Provide the [X, Y] coordinate of the cell's center where the given text is located.  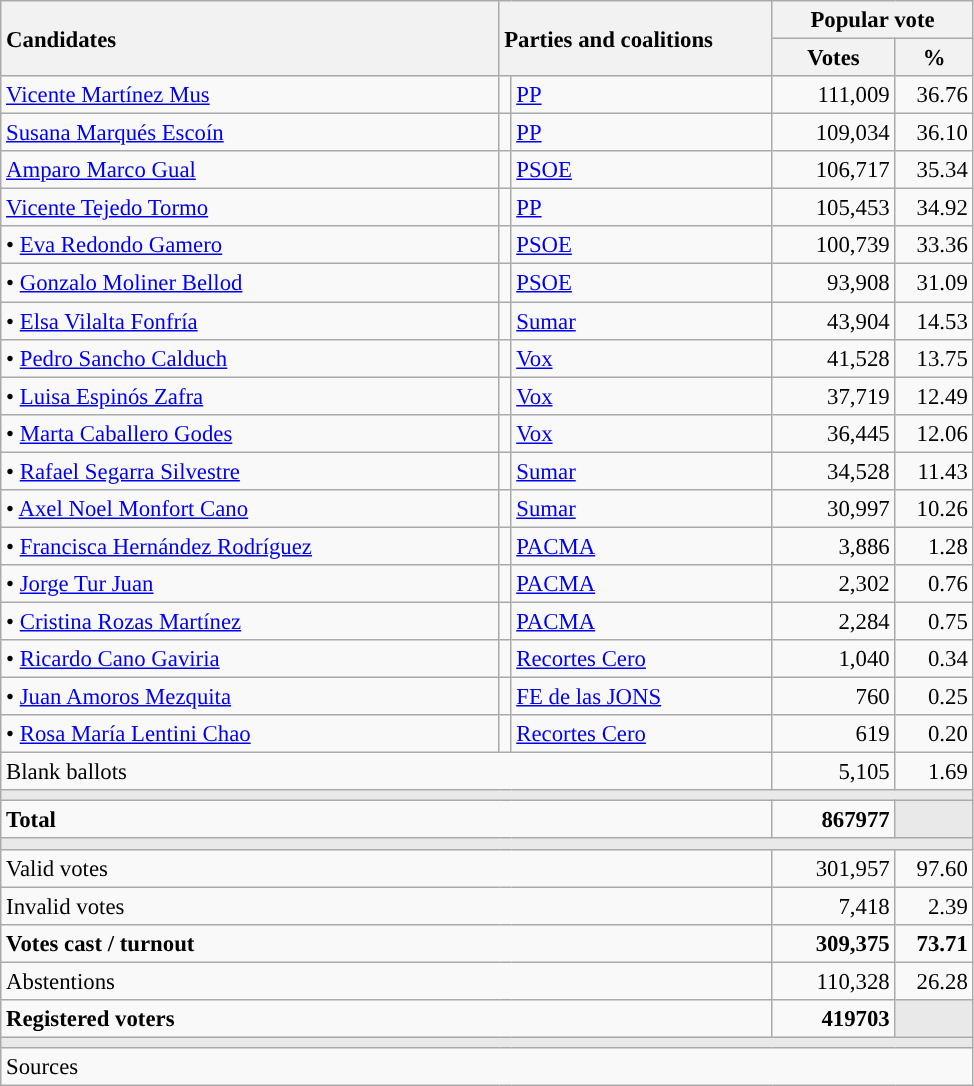
73.71 [934, 943]
Blank ballots [386, 772]
Abstentions [386, 981]
1.69 [934, 772]
111,009 [834, 95]
% [934, 58]
12.06 [934, 433]
26.28 [934, 981]
Susana Marqués Escoín [250, 133]
• Marta Caballero Godes [250, 433]
Popular vote [872, 20]
• Axel Noel Monfort Cano [250, 509]
43,904 [834, 321]
• Jorge Tur Juan [250, 584]
35.34 [934, 170]
• Eva Redondo Gamero [250, 245]
1,040 [834, 659]
36.76 [934, 95]
0.25 [934, 697]
2,302 [834, 584]
31.09 [934, 283]
34.92 [934, 208]
0.75 [934, 621]
5,105 [834, 772]
• Cristina Rozas Martínez [250, 621]
14.53 [934, 321]
• Juan Amoros Mezquita [250, 697]
FE de las JONS [642, 697]
13.75 [934, 358]
0.34 [934, 659]
30,997 [834, 509]
Invalid votes [386, 906]
Vicente Martínez Mus [250, 95]
1.28 [934, 546]
419703 [834, 1019]
0.20 [934, 734]
3,886 [834, 546]
2,284 [834, 621]
• Rafael Segarra Silvestre [250, 471]
Valid votes [386, 868]
• Pedro Sancho Calduch [250, 358]
97.60 [934, 868]
760 [834, 697]
867977 [834, 820]
41,528 [834, 358]
• Gonzalo Moliner Bellod [250, 283]
Amparo Marco Gual [250, 170]
110,328 [834, 981]
Parties and coalitions [636, 38]
7,418 [834, 906]
Votes [834, 58]
309,375 [834, 943]
33.36 [934, 245]
36.10 [934, 133]
• Francisca Hernández Rodríguez [250, 546]
Vicente Tejedo Tormo [250, 208]
109,034 [834, 133]
0.76 [934, 584]
Sources [487, 1067]
• Luisa Espinós Zafra [250, 396]
301,957 [834, 868]
100,739 [834, 245]
93,908 [834, 283]
12.49 [934, 396]
2.39 [934, 906]
34,528 [834, 471]
• Rosa María Lentini Chao [250, 734]
37,719 [834, 396]
10.26 [934, 509]
Registered voters [386, 1019]
Votes cast / turnout [386, 943]
• Ricardo Cano Gaviria [250, 659]
619 [834, 734]
Candidates [250, 38]
• Elsa Vilalta Fonfría [250, 321]
Total [386, 820]
11.43 [934, 471]
36,445 [834, 433]
106,717 [834, 170]
105,453 [834, 208]
